Return the [X, Y] coordinate for the center point of the cell that contains the specified text.  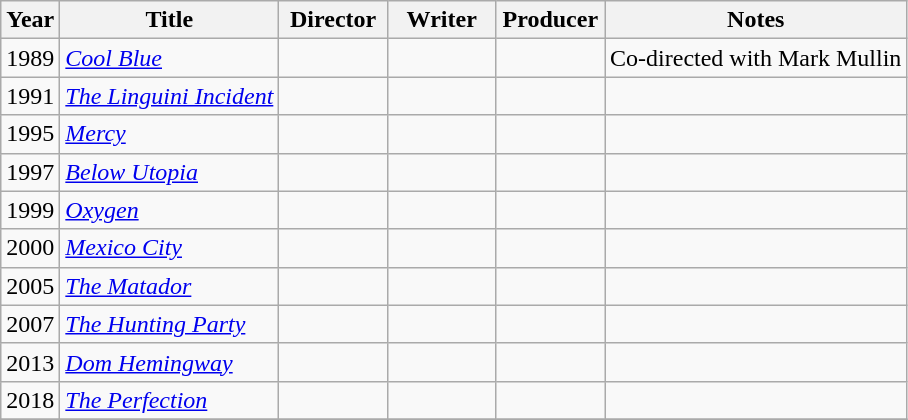
2005 [30, 286]
The Hunting Party [170, 324]
Mexico City [170, 248]
1991 [30, 96]
2013 [30, 362]
The Linguini Incident [170, 96]
1989 [30, 58]
Below Utopia [170, 172]
Notes [756, 20]
1997 [30, 172]
Mercy [170, 134]
Year [30, 20]
2018 [30, 400]
Cool Blue [170, 58]
Co-directed with Mark Mullin [756, 58]
Dom Hemingway [170, 362]
Producer [550, 20]
1999 [30, 210]
Title [170, 20]
1995 [30, 134]
2000 [30, 248]
Oxygen [170, 210]
Writer [442, 20]
2007 [30, 324]
The Perfection [170, 400]
The Matador [170, 286]
Director [334, 20]
